Find where the given text appears and provide that cell's center as (X, Y) coordinate. 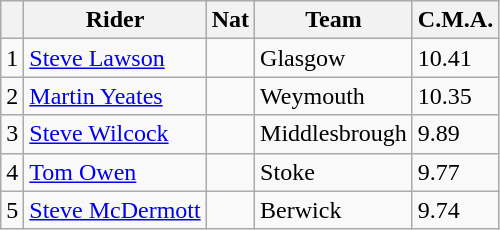
4 (12, 172)
Weymouth (334, 96)
9.74 (455, 210)
Steve McDermott (115, 210)
Stoke (334, 172)
9.89 (455, 134)
Steve Wilcock (115, 134)
5 (12, 210)
Martin Yeates (115, 96)
Rider (115, 20)
C.M.A. (455, 20)
10.35 (455, 96)
Berwick (334, 210)
Middlesbrough (334, 134)
Steve Lawson (115, 58)
3 (12, 134)
Nat (230, 20)
2 (12, 96)
10.41 (455, 58)
Tom Owen (115, 172)
Team (334, 20)
9.77 (455, 172)
Glasgow (334, 58)
1 (12, 58)
